Find where the given text appears and provide that cell's center as (X, Y) coordinate. 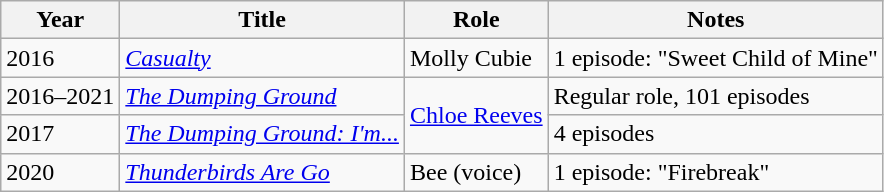
1 episode: "Sweet Child of Mine" (716, 58)
Bee (voice) (476, 172)
Role (476, 20)
Molly Cubie (476, 58)
Notes (716, 20)
4 episodes (716, 134)
Casualty (262, 58)
2016–2021 (60, 96)
Year (60, 20)
Thunderbirds Are Go (262, 172)
Chloe Reeves (476, 115)
The Dumping Ground (262, 96)
2016 (60, 58)
The Dumping Ground: I'm... (262, 134)
Title (262, 20)
Regular role, 101 episodes (716, 96)
1 episode: "Firebreak" (716, 172)
2017 (60, 134)
2020 (60, 172)
